Search for the cell housing the specified text and yield its [X, Y] center coordinate. 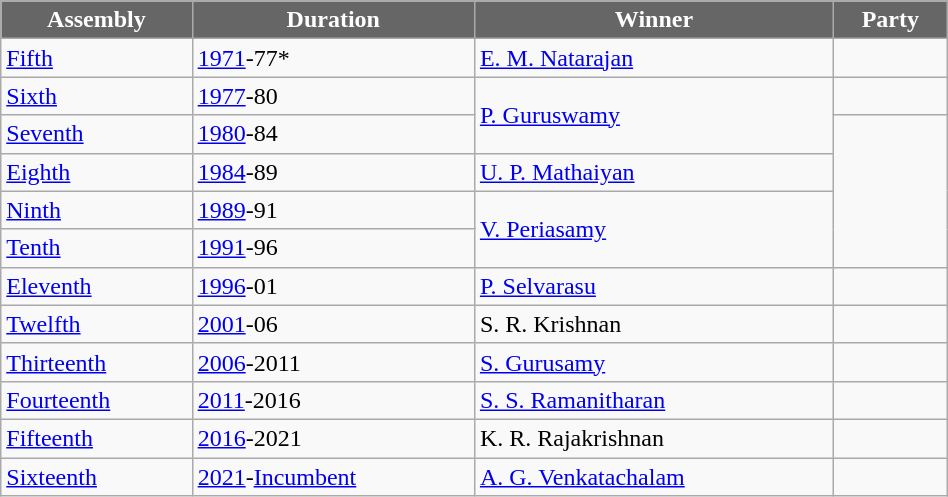
Fifth [96, 58]
Winner [654, 20]
Seventh [96, 134]
1996-01 [333, 286]
P. Selvarasu [654, 286]
V. Periasamy [654, 229]
2001-06 [333, 324]
1984-89 [333, 172]
K. R. Rajakrishnan [654, 438]
Party [890, 20]
1991-96 [333, 248]
Sixth [96, 96]
2016-2021 [333, 438]
2006-2011 [333, 362]
1989-91 [333, 210]
S. S. Ramanitharan [654, 400]
S. Gurusamy [654, 362]
1977-80 [333, 96]
Fifteenth [96, 438]
Sixteenth [96, 477]
Assembly [96, 20]
Tenth [96, 248]
2021-Incumbent [333, 477]
1980-84 [333, 134]
Thirteenth [96, 362]
1971-77* [333, 58]
Twelfth [96, 324]
U. P. Mathaiyan [654, 172]
Eleventh [96, 286]
Ninth [96, 210]
A. G. Venkatachalam [654, 477]
E. M. Natarajan [654, 58]
S. R. Krishnan [654, 324]
Duration [333, 20]
2011-2016 [333, 400]
P. Guruswamy [654, 115]
Eighth [96, 172]
Fourteenth [96, 400]
